Search for the cell housing the specified text and yield its [X, Y] center coordinate. 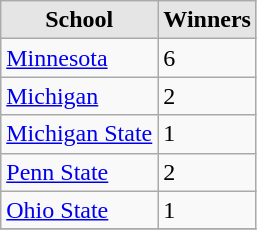
Winners [208, 20]
Minnesota [80, 58]
Ohio State [80, 210]
Michigan State [80, 134]
School [80, 20]
Michigan [80, 96]
6 [208, 58]
Penn State [80, 172]
